Scan for the cell matching the given text and deliver its [X, Y] coordinate at center. 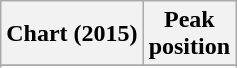
Peak position [189, 34]
Chart (2015) [72, 34]
